Extract the [x, y] coordinate from the center of the cell holding the provided text.  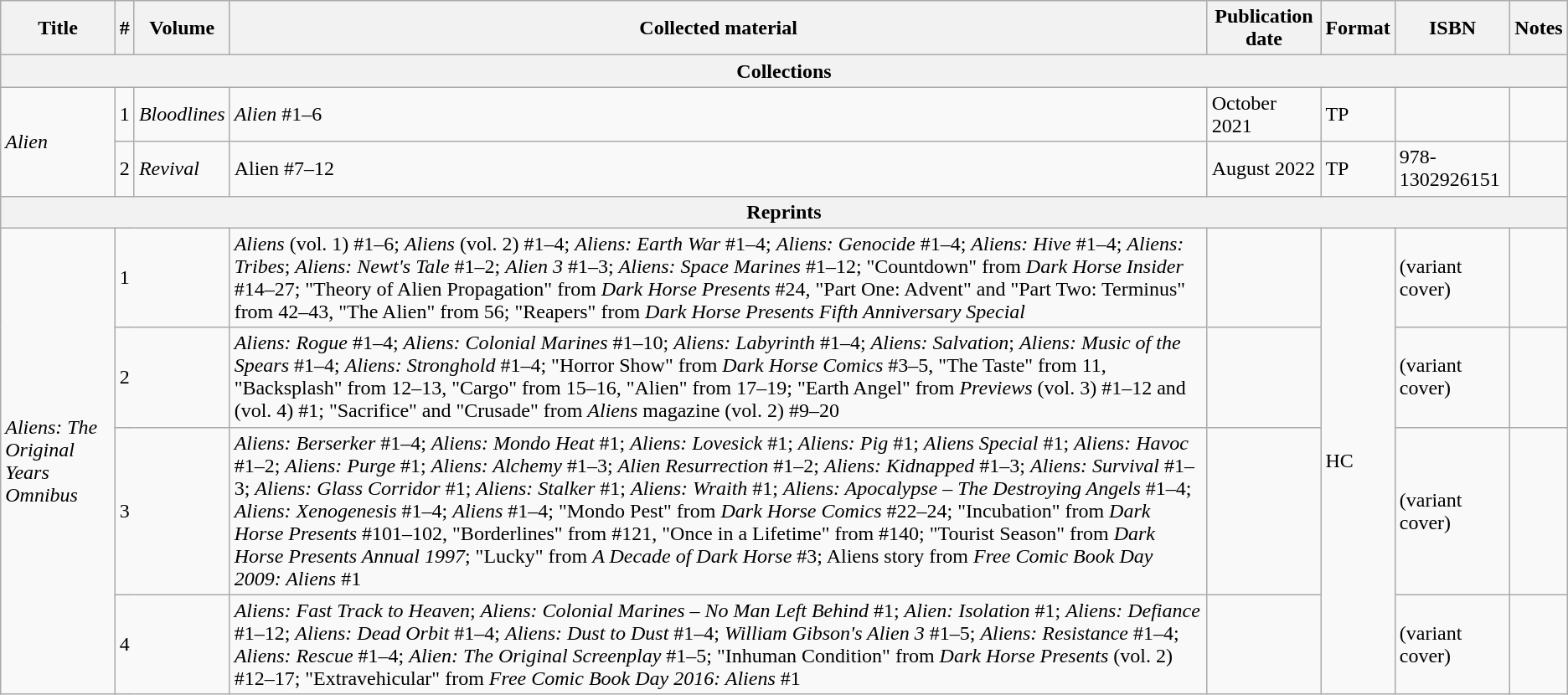
Alien [59, 142]
# [124, 28]
Revival [182, 169]
Bloodlines [182, 114]
HC [1358, 461]
3 [173, 511]
Aliens: The Original Years Omnibus [59, 461]
ISBN [1452, 28]
Title [59, 28]
978-1302926151 [1452, 169]
Publication date [1264, 28]
Notes [1539, 28]
Alien #1–6 [719, 114]
August 2022 [1264, 169]
Reprints [784, 212]
Volume [182, 28]
Format [1358, 28]
Alien #7–12 [719, 169]
Collections [784, 71]
Collected material [719, 28]
4 [173, 645]
October 2021 [1264, 114]
